Output the (x, y) coordinate of the center of the cell containing the given text.  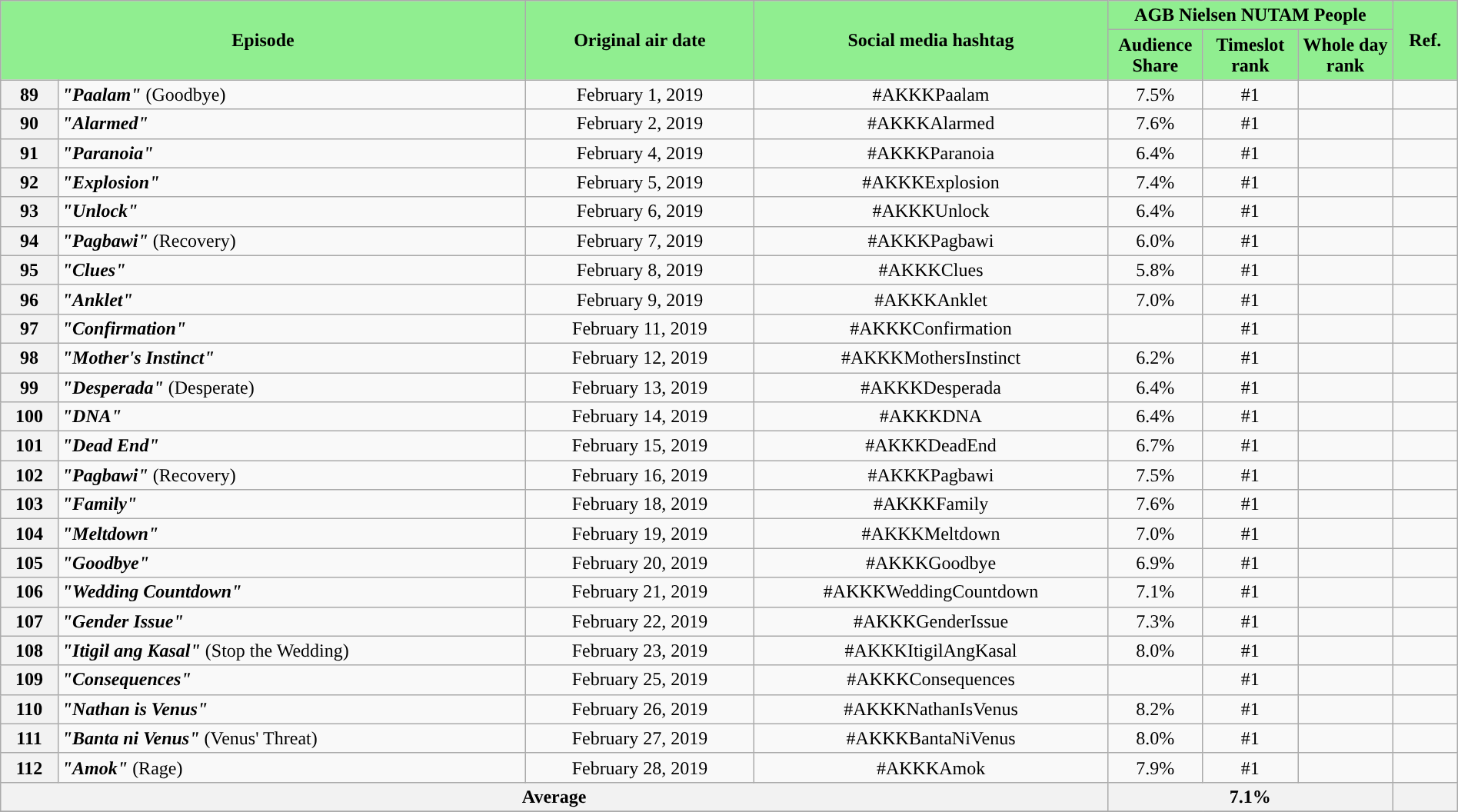
7.4% (1156, 182)
"Desperada" (Desperate) (291, 387)
Audience Share (1156, 55)
7.3% (1156, 621)
"Meltdown" (291, 534)
#AKKKConfirmation (931, 328)
91 (29, 153)
February 7, 2019 (640, 241)
#AKKKGoodbye (931, 563)
#AKKKFamily (931, 504)
February 11, 2019 (640, 328)
103 (29, 504)
6.2% (1156, 358)
#AKKKDNA (931, 417)
109 (29, 680)
"Banta ni Venus" (Venus' Threat) (291, 738)
"Wedding Countdown" (291, 592)
"DNA" (291, 417)
93 (29, 211)
Timeslotrank (1250, 55)
99 (29, 387)
111 (29, 738)
#AKKKDeadEnd (931, 446)
February 6, 2019 (640, 211)
February 1, 2019 (640, 95)
"Amok" (Rage) (291, 767)
February 14, 2019 (640, 417)
96 (29, 299)
February 21, 2019 (640, 592)
February 19, 2019 (640, 534)
Ref. (1425, 40)
February 20, 2019 (640, 563)
#AKKKWeddingCountdown (931, 592)
101 (29, 446)
February 4, 2019 (640, 153)
5.8% (1156, 270)
#AKKKMeltdown (931, 534)
"Itigil ang Kasal" (Stop the Wedding) (291, 651)
Social media hashtag (931, 40)
"Goodbye" (291, 563)
February 8, 2019 (640, 270)
#AKKKClues (931, 270)
#AKKKGenderIssue (931, 621)
February 25, 2019 (640, 680)
"Clues" (291, 270)
97 (29, 328)
February 27, 2019 (640, 738)
"Confirmation" (291, 328)
"Dead End" (291, 446)
#AKKKPaalam (931, 95)
Average (554, 797)
February 26, 2019 (640, 709)
#AKKKParanoia (931, 153)
AGB Nielsen NUTAM People (1250, 15)
#AKKKAlarmed (931, 124)
"Alarmed" (291, 124)
February 15, 2019 (640, 446)
108 (29, 651)
8.2% (1156, 709)
February 5, 2019 (640, 182)
Episode (263, 40)
Original air date (640, 40)
6.7% (1156, 446)
#AKKKItigilAngKasal (931, 651)
February 23, 2019 (640, 651)
February 18, 2019 (640, 504)
6.9% (1156, 563)
89 (29, 95)
"Explosion" (291, 182)
105 (29, 563)
94 (29, 241)
#AKKKAmok (931, 767)
#AKKKDesperada (931, 387)
"Unlock" (291, 211)
#AKKKMothersInstinct (931, 358)
106 (29, 592)
"Anklet" (291, 299)
6.0% (1156, 241)
February 16, 2019 (640, 475)
"Paalam" (Goodbye) (291, 95)
February 9, 2019 (640, 299)
104 (29, 534)
7.9% (1156, 767)
100 (29, 417)
#AKKKConsequences (931, 680)
February 28, 2019 (640, 767)
#AKKKNathanIsVenus (931, 709)
"Consequences" (291, 680)
98 (29, 358)
"Nathan is Venus" (291, 709)
112 (29, 767)
February 22, 2019 (640, 621)
#AKKKExplosion (931, 182)
Whole dayrank (1346, 55)
February 12, 2019 (640, 358)
#AKKKAnklet (931, 299)
95 (29, 270)
90 (29, 124)
#AKKKUnlock (931, 211)
107 (29, 621)
"Paranoia" (291, 153)
#AKKKBantaNiVenus (931, 738)
February 13, 2019 (640, 387)
"Gender Issue" (291, 621)
92 (29, 182)
February 2, 2019 (640, 124)
"Family" (291, 504)
"Mother's Instinct" (291, 358)
110 (29, 709)
102 (29, 475)
